Return (X, Y) of the center of cell containing provided text 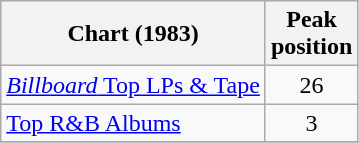
Peakposition (311, 34)
26 (311, 85)
3 (311, 123)
Top R&B Albums (134, 123)
Chart (1983) (134, 34)
Billboard Top LPs & Tape (134, 85)
